Capture the cell that displays the provided text and extract its [x, y] central coordinate. 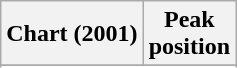
Chart (2001) [72, 34]
Peakposition [189, 34]
